Scan for the cell matching the given text and deliver its (x, y) coordinate at center. 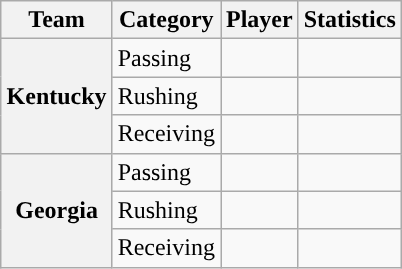
Player (259, 20)
Team (56, 20)
Georgia (56, 210)
Category (166, 20)
Kentucky (56, 96)
Statistics (350, 20)
